Determine the (x, y) coordinate at the center of the cell enclosing the given text.  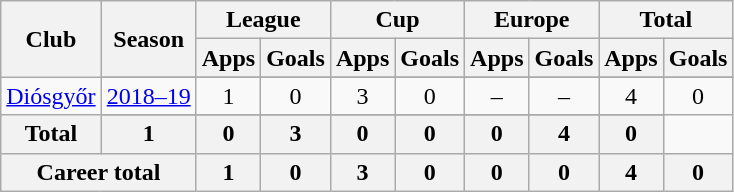
Diósgyőr (51, 96)
Season (148, 39)
2018–19 (148, 96)
Club (51, 39)
Career total (98, 172)
Cup (397, 20)
Europe (532, 20)
League (263, 20)
